Search for the cell housing the specified text and yield its [x, y] center coordinate. 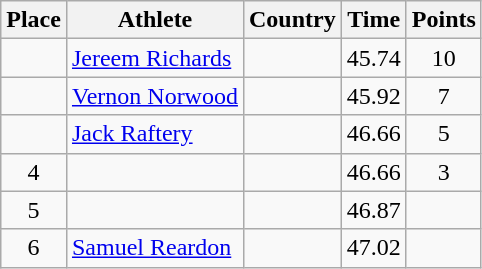
47.02 [374, 248]
Vernon Norwood [154, 96]
Jack Raftery [154, 134]
7 [444, 96]
Samuel Reardon [154, 248]
Athlete [154, 20]
45.92 [374, 96]
45.74 [374, 58]
4 [34, 172]
Jereem Richards [154, 58]
Country [292, 20]
Time [374, 20]
Place [34, 20]
6 [34, 248]
10 [444, 58]
46.87 [374, 210]
Points [444, 20]
3 [444, 172]
